Return the (x, y) coordinate for the center point of the cell that contains the specified text.  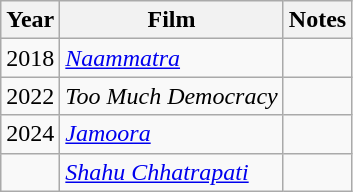
2024 (30, 134)
Jamoora (172, 134)
2022 (30, 96)
Year (30, 20)
2018 (30, 58)
Naammatra (172, 58)
Shahu Chhatrapati (172, 172)
Notes (317, 20)
Too Much Democracy (172, 96)
Film (172, 20)
